Output the (X, Y) coordinate of the center of the cell containing the given text.  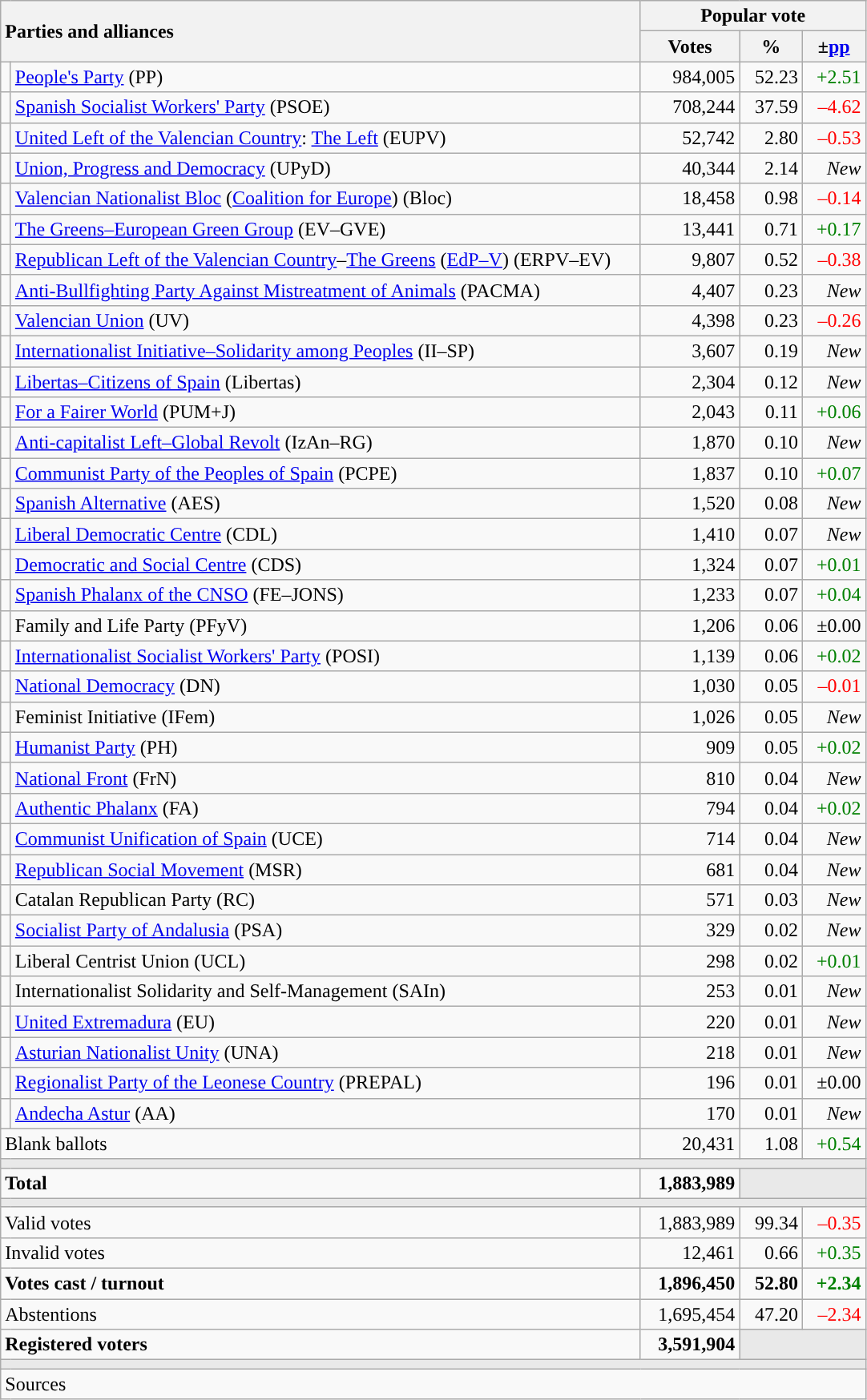
Popular vote (753, 16)
196 (690, 1083)
4,407 (690, 290)
People's Party (PP) (325, 77)
1,233 (690, 595)
Total (321, 1183)
–0.35 (833, 1222)
+0.54 (833, 1144)
1,139 (690, 656)
Union, Progress and Democracy (UPyD) (325, 168)
0.66 (771, 1253)
Votes (690, 46)
Liberal Democratic Centre (CDL) (325, 534)
Invalid votes (321, 1253)
Valencian Union (UV) (325, 320)
329 (690, 931)
United Extremadura (EU) (325, 1022)
Asturian Nationalist Unity (UNA) (325, 1052)
Votes cast / turnout (321, 1283)
909 (690, 747)
40,344 (690, 168)
253 (690, 992)
Feminist Initiative (IFem) (325, 717)
Sources (433, 1384)
Valencian Nationalist Bloc (Coalition for Europe) (Bloc) (325, 199)
0.71 (771, 229)
Abstentions (321, 1314)
The Greens–European Green Group (EV–GVE) (325, 229)
37.59 (771, 107)
Internationalist Initiative–Solidarity among Peoples (II–SP) (325, 351)
Andecha Astur (AA) (325, 1113)
Family and Life Party (PFyV) (325, 626)
Communist Unification of Spain (UCE) (325, 839)
Anti-capitalist Left–Global Revolt (IzAn–RG) (325, 443)
–0.26 (833, 320)
Internationalist Socialist Workers' Party (POSI) (325, 656)
1.08 (771, 1144)
9,807 (690, 259)
13,441 (690, 229)
0.98 (771, 199)
+0.06 (833, 412)
1,896,450 (690, 1283)
220 (690, 1022)
20,431 (690, 1144)
+0.04 (833, 595)
794 (690, 808)
4,398 (690, 320)
0.19 (771, 351)
0.08 (771, 504)
+0.07 (833, 473)
Spanish Alternative (AES) (325, 504)
–2.34 (833, 1314)
Republican Social Movement (MSR) (325, 869)
+2.34 (833, 1283)
0.12 (771, 382)
2,304 (690, 382)
±pp (833, 46)
Libertas–Citizens of Spain (Libertas) (325, 382)
681 (690, 869)
1,870 (690, 443)
47.20 (771, 1314)
99.34 (771, 1222)
Communist Party of the Peoples of Spain (PCPE) (325, 473)
Spanish Socialist Workers' Party (PSOE) (325, 107)
Valid votes (321, 1222)
Blank ballots (321, 1144)
571 (690, 900)
% (771, 46)
3,607 (690, 351)
1,206 (690, 626)
–4.62 (833, 107)
0.52 (771, 259)
1,030 (690, 686)
0.03 (771, 900)
–0.38 (833, 259)
Authentic Phalanx (FA) (325, 808)
–0.14 (833, 199)
18,458 (690, 199)
218 (690, 1052)
298 (690, 961)
+2.51 (833, 77)
1,026 (690, 717)
984,005 (690, 77)
0.11 (771, 412)
708,244 (690, 107)
1,410 (690, 534)
Spanish Phalanx of the CNSO (FE–JONS) (325, 595)
Democratic and Social Centre (CDS) (325, 565)
–0.01 (833, 686)
National Democracy (DN) (325, 686)
United Left of the Valencian Country: The Left (EUPV) (325, 138)
National Front (FrN) (325, 778)
Humanist Party (PH) (325, 747)
3,591,904 (690, 1345)
52,742 (690, 138)
1,837 (690, 473)
52.80 (771, 1283)
Parties and alliances (321, 31)
810 (690, 778)
+0.17 (833, 229)
–0.53 (833, 138)
2.80 (771, 138)
Socialist Party of Andalusia (PSA) (325, 931)
Internationalist Solidarity and Self-Management (SAIn) (325, 992)
+0.35 (833, 1253)
Anti-Bullfighting Party Against Mistreatment of Animals (PACMA) (325, 290)
1,324 (690, 565)
Republican Left of the Valencian Country–The Greens (EdP–V) (ERPV–EV) (325, 259)
Catalan Republican Party (RC) (325, 900)
714 (690, 839)
Liberal Centrist Union (UCL) (325, 961)
Registered voters (321, 1345)
Regionalist Party of the Leonese Country (PREPAL) (325, 1083)
1,520 (690, 504)
12,461 (690, 1253)
1,695,454 (690, 1314)
170 (690, 1113)
2.14 (771, 168)
52.23 (771, 77)
For a Fairer World (PUM+J) (325, 412)
2,043 (690, 412)
